Scan for the cell matching the given text and deliver its [x, y] coordinate at center. 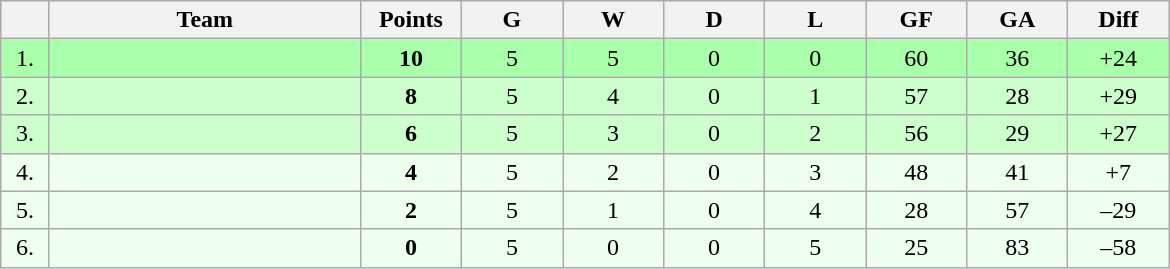
56 [916, 134]
D [714, 20]
10 [410, 58]
G [512, 20]
25 [916, 248]
1. [26, 58]
5. [26, 210]
6 [410, 134]
4. [26, 172]
Diff [1118, 20]
48 [916, 172]
W [612, 20]
2. [26, 96]
GA [1018, 20]
8 [410, 96]
GF [916, 20]
–58 [1118, 248]
29 [1018, 134]
+27 [1118, 134]
36 [1018, 58]
83 [1018, 248]
+29 [1118, 96]
–29 [1118, 210]
+7 [1118, 172]
41 [1018, 172]
L [816, 20]
Points [410, 20]
6. [26, 248]
60 [916, 58]
Team [204, 20]
+24 [1118, 58]
3. [26, 134]
